Find where the given text appears and provide that cell's center as [X, Y] coordinate. 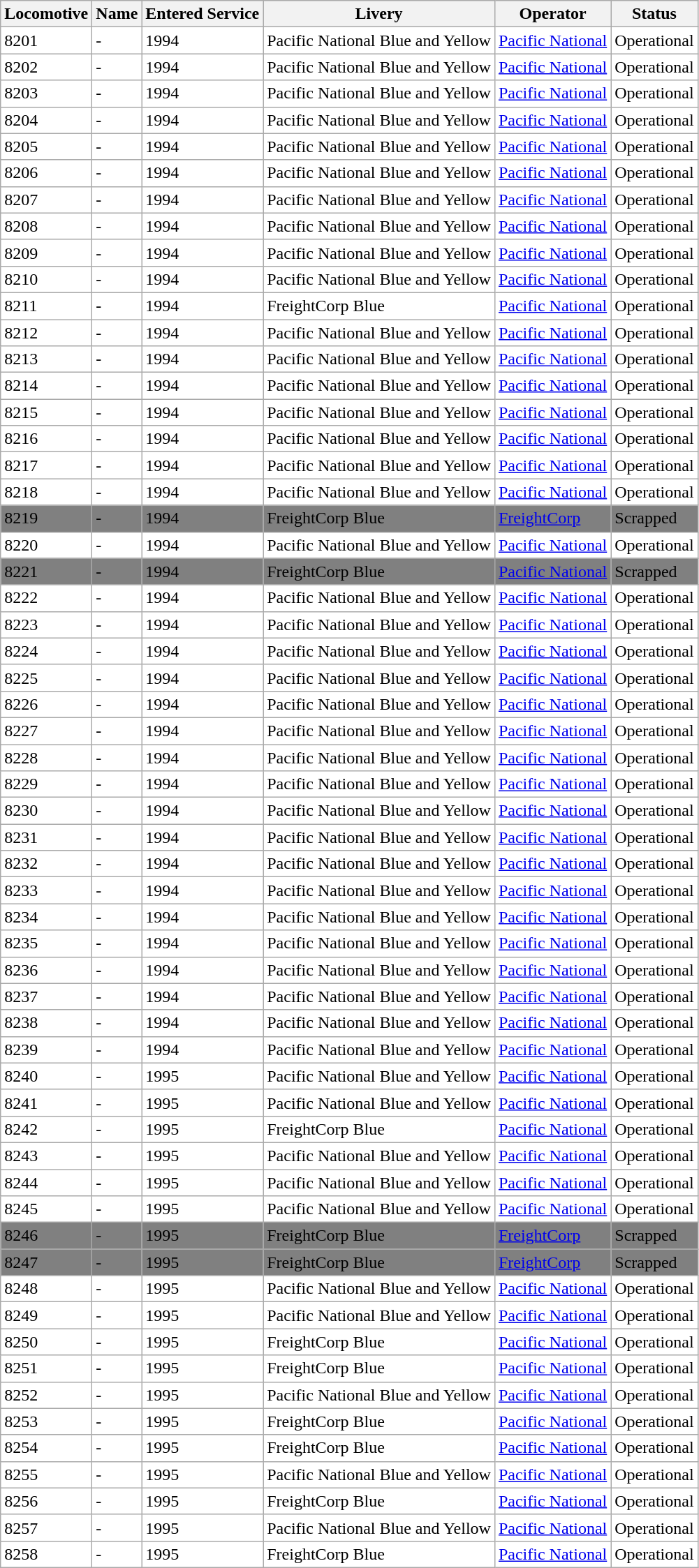
8226 [46, 704]
8246 [46, 1236]
8222 [46, 598]
8223 [46, 625]
8231 [46, 837]
8225 [46, 678]
8206 [46, 173]
8237 [46, 996]
8258 [46, 1554]
8224 [46, 651]
8227 [46, 731]
8247 [46, 1262]
8241 [46, 1103]
Operator [552, 14]
8230 [46, 811]
8218 [46, 492]
8244 [46, 1183]
8213 [46, 359]
8245 [46, 1209]
8240 [46, 1076]
8255 [46, 1474]
Livery [379, 14]
8236 [46, 970]
8210 [46, 279]
8209 [46, 253]
8212 [46, 333]
8229 [46, 784]
Status [654, 14]
8214 [46, 386]
8254 [46, 1448]
8232 [46, 864]
8204 [46, 120]
8208 [46, 226]
8211 [46, 306]
8242 [46, 1129]
Name [117, 14]
8235 [46, 943]
8216 [46, 439]
8251 [46, 1368]
Entered Service [203, 14]
8238 [46, 1023]
8220 [46, 545]
8233 [46, 890]
8207 [46, 200]
8217 [46, 465]
8248 [46, 1289]
8250 [46, 1342]
8215 [46, 412]
8249 [46, 1315]
8239 [46, 1050]
8205 [46, 147]
Locomotive [46, 14]
8257 [46, 1528]
8243 [46, 1156]
8219 [46, 518]
8253 [46, 1421]
8202 [46, 67]
8201 [46, 40]
8221 [46, 572]
8256 [46, 1501]
8228 [46, 757]
8252 [46, 1395]
8203 [46, 94]
8234 [46, 917]
